Search for the cell housing the specified text and yield its [x, y] center coordinate. 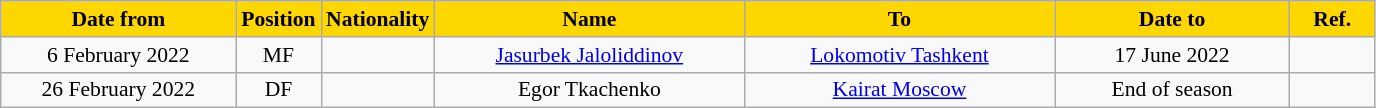
26 February 2022 [118, 90]
To [899, 19]
MF [278, 55]
Name [589, 19]
Jasurbek Jaloliddinov [589, 55]
Egor Tkachenko [589, 90]
Date from [118, 19]
Ref. [1332, 19]
Kairat Moscow [899, 90]
Date to [1172, 19]
Lokomotiv Tashkent [899, 55]
End of season [1172, 90]
6 February 2022 [118, 55]
Position [278, 19]
Nationality [378, 19]
DF [278, 90]
17 June 2022 [1172, 55]
